Extract the [X, Y] coordinate from the center of the cell holding the provided text.  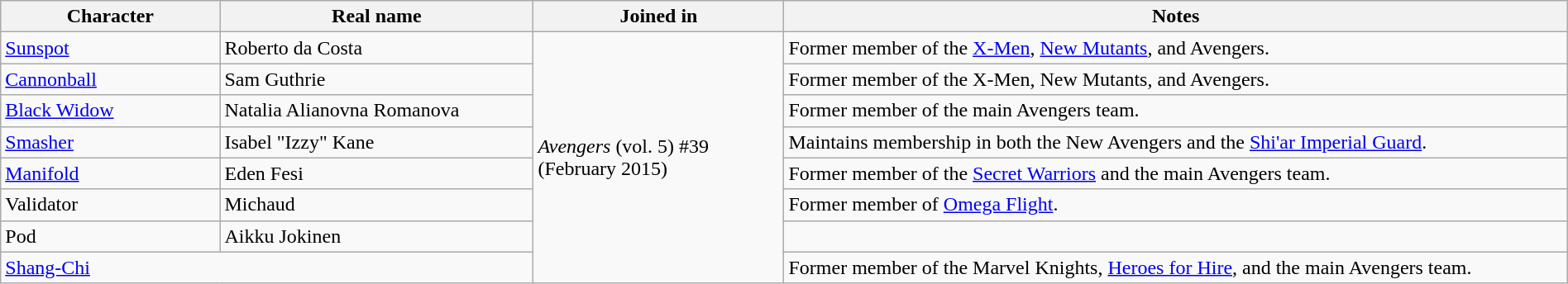
Smasher [111, 142]
Eden Fesi [377, 173]
Manifold [111, 173]
Shang-Chi [267, 267]
Sunspot [111, 48]
Aikku Jokinen [377, 236]
Former member of the main Avengers team. [1176, 111]
Character [111, 17]
Roberto da Costa [377, 48]
Avengers (vol. 5) #39 (February 2015) [658, 158]
Isabel "Izzy" Kane [377, 142]
Michaud [377, 205]
Joined in [658, 17]
Real name [377, 17]
Cannonball [111, 79]
Validator [111, 205]
Notes [1176, 17]
Black Widow [111, 111]
Sam Guthrie [377, 79]
Former member of the Secret Warriors and the main Avengers team. [1176, 173]
Pod [111, 236]
Natalia Alianovna Romanova [377, 111]
Former member of Omega Flight. [1176, 205]
Maintains membership in both the New Avengers and the Shi'ar Imperial Guard. [1176, 142]
Former member of the Marvel Knights, Heroes for Hire, and the main Avengers team. [1176, 267]
